Locate the cell with the specified text and output its (x, y) center coordinate. 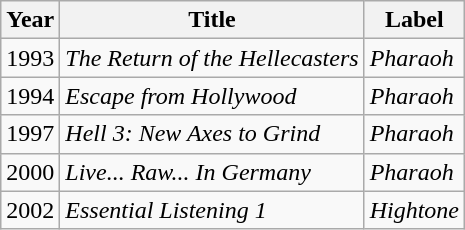
The Return of the Hellecasters (212, 58)
Label (414, 20)
1994 (30, 96)
2000 (30, 172)
Hell 3: New Axes to Grind (212, 134)
Essential Listening 1 (212, 210)
1993 (30, 58)
1997 (30, 134)
Live... Raw... In Germany (212, 172)
2002 (30, 210)
Title (212, 20)
Escape from Hollywood (212, 96)
Hightone (414, 210)
Year (30, 20)
